Return the [x, y] coordinate for the center point of the cell that contains the specified text.  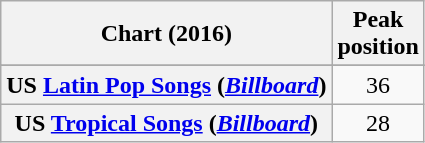
Chart (2016) [166, 34]
US Latin Pop Songs (Billboard) [166, 85]
US Tropical Songs (Billboard) [166, 123]
36 [378, 85]
Peak position [378, 34]
28 [378, 123]
